Return (x, y) of the center of cell containing provided text 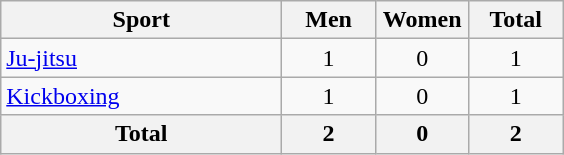
Men (329, 20)
Kickboxing (142, 96)
Women (422, 20)
Sport (142, 20)
Ju-jitsu (142, 58)
